Determine the (x, y) coordinate at the center of the cell enclosing the given text.  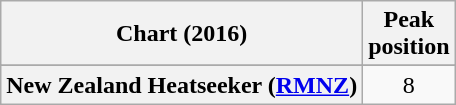
Peakposition (409, 34)
New Zealand Heatseeker (RMNZ) (182, 85)
8 (409, 85)
Chart (2016) (182, 34)
